Return [x, y] of the center of cell containing provided text 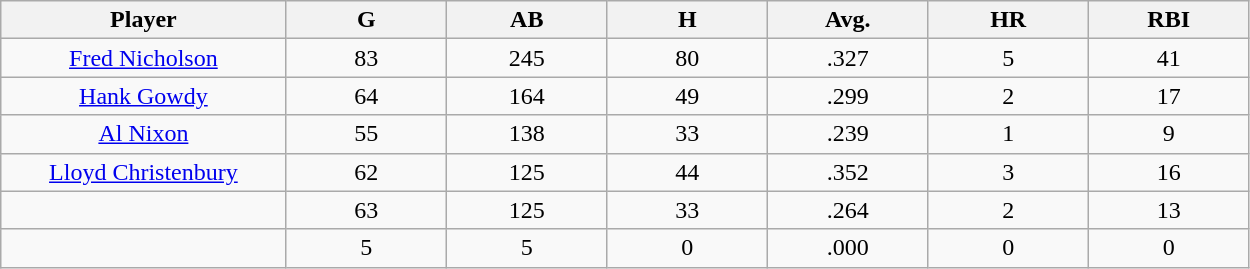
16 [1168, 172]
Avg. [847, 20]
17 [1168, 96]
9 [1168, 134]
Lloyd Christenbury [144, 172]
245 [527, 58]
Hank Gowdy [144, 96]
.239 [847, 134]
Fred Nicholson [144, 58]
55 [366, 134]
80 [687, 58]
41 [1168, 58]
Player [144, 20]
49 [687, 96]
138 [527, 134]
62 [366, 172]
H [687, 20]
.299 [847, 96]
HR [1008, 20]
83 [366, 58]
3 [1008, 172]
RBI [1168, 20]
.000 [847, 248]
Al Nixon [144, 134]
1 [1008, 134]
44 [687, 172]
AB [527, 20]
13 [1168, 210]
.327 [847, 58]
63 [366, 210]
64 [366, 96]
.352 [847, 172]
G [366, 20]
.264 [847, 210]
164 [527, 96]
